Pinpoint the cell where the given text exists, returning its [X, Y] midpoint coordinate. 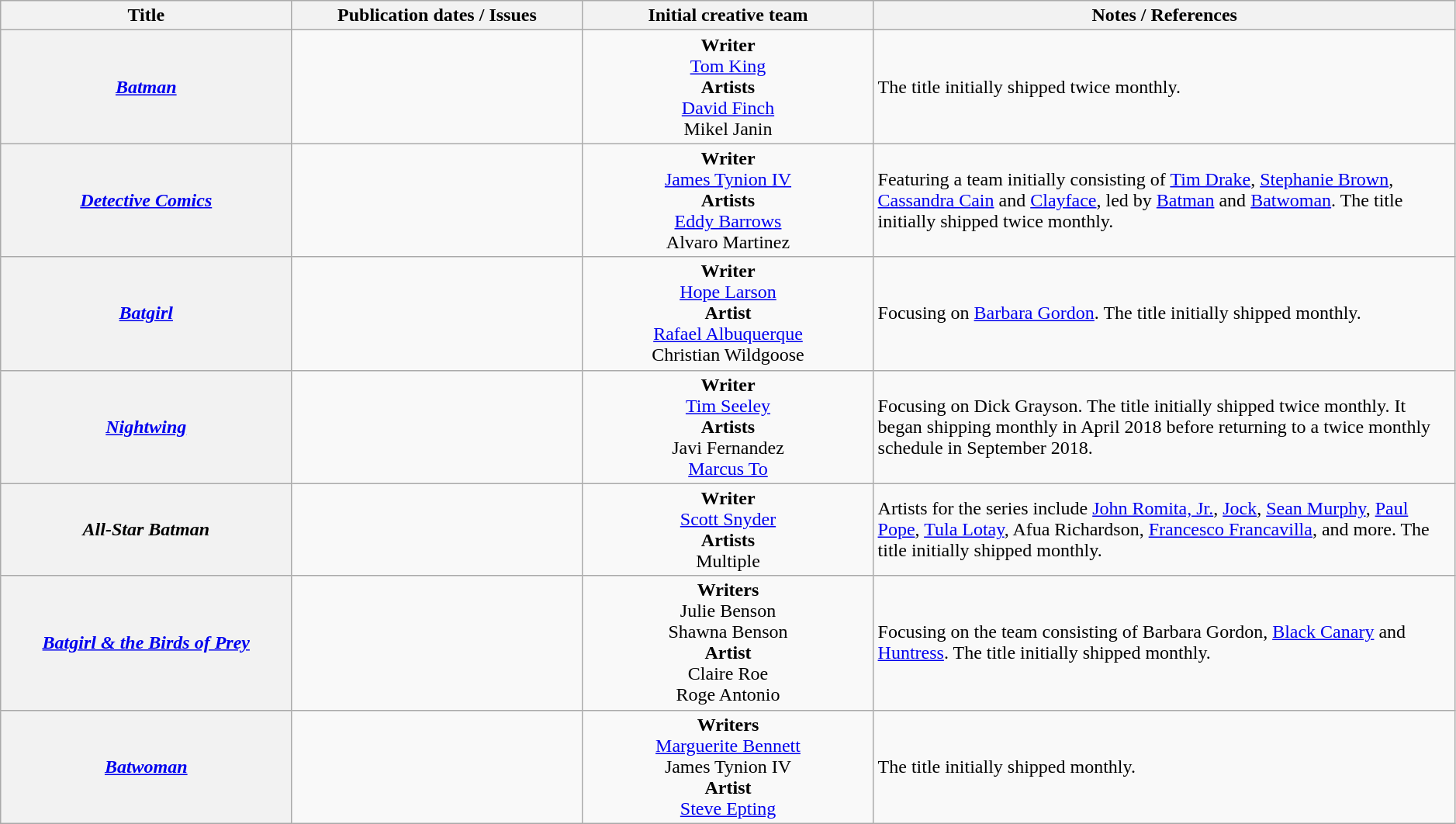
Publication dates / Issues [437, 16]
Detective Comics [146, 200]
Focusing on the team consisting of Barbara Gordon, Black Canary and Huntress. The title initially shipped monthly. [1164, 642]
Nightwing [146, 427]
WriterTom KingArtistsDavid FinchMikel Janin [728, 87]
WriterHope LarsonArtistRafael AlbuquerqueChristian Wildgoose [728, 313]
Batgirl & the Birds of Prey [146, 642]
All-Star Batman [146, 529]
Batman [146, 87]
Batwoman [146, 767]
The title initially shipped twice monthly. [1164, 87]
WritersMarguerite BennettJames Tynion IVArtistSteve Epting [728, 767]
Initial creative team [728, 16]
WriterScott SnyderArtistsMultiple [728, 529]
The title initially shipped monthly. [1164, 767]
Batgirl [146, 313]
Title [146, 16]
WriterJames Tynion IVArtistsEddy BarrowsAlvaro Martinez [728, 200]
Focusing on Barbara Gordon. The title initially shipped monthly. [1164, 313]
WriterTim SeeleyArtistsJavi FernandezMarcus To [728, 427]
WritersJulie BensonShawna BensonArtistClaire RoeRoge Antonio [728, 642]
Notes / References [1164, 16]
